From the cell containing the given text, extract its center point as (x, y) coordinate. 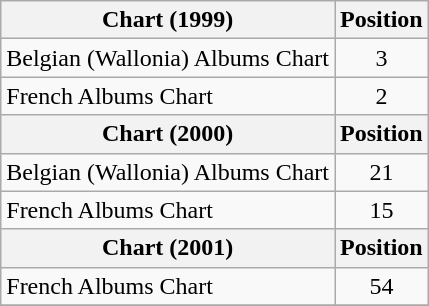
Chart (2000) (168, 134)
15 (381, 210)
3 (381, 58)
21 (381, 172)
54 (381, 286)
2 (381, 96)
Chart (1999) (168, 20)
Chart (2001) (168, 248)
